For the text-containing cell, return its midpoint in (x, y) coordinate format. 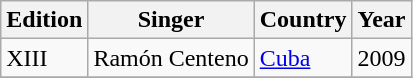
Cuba (303, 58)
2009 (382, 58)
Ramón Centeno (171, 58)
XIII (44, 58)
Singer (171, 20)
Country (303, 20)
Year (382, 20)
Edition (44, 20)
